Provide the (X, Y) coordinate of the cell's center where the given text is located.  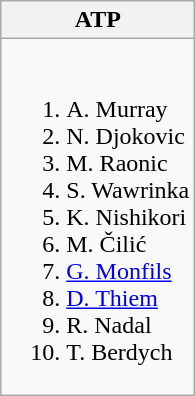
A. Murray N. Djokovic M. Raonic S. Wawrinka K. Nishikori M. Čilić G. Monfils D. Thiem R. Nadal T. Berdych (98, 217)
ATP (98, 20)
